Provide the [X, Y] coordinate of the cell's center where the given text is located.  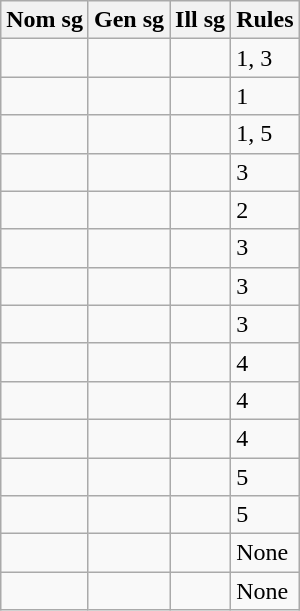
Ill sg [200, 20]
1 [265, 96]
Rules [265, 20]
1, 3 [265, 58]
Gen sg [128, 20]
2 [265, 210]
1, 5 [265, 134]
Nom sg [45, 20]
